Return the [X, Y] coordinate for the center point of the cell that contains the specified text.  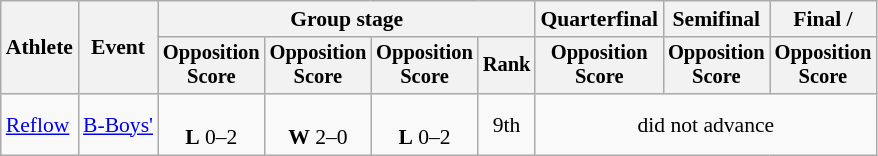
Final / [824, 19]
Athlete [40, 48]
Group stage [346, 19]
Event [118, 48]
9th [507, 124]
did not advance [706, 124]
Reflow [40, 124]
W 2–0 [318, 124]
Rank [507, 66]
Quarterfinal [599, 19]
Semifinal [716, 19]
B-Boys' [118, 124]
